Return [x, y] of the center of cell containing provided text 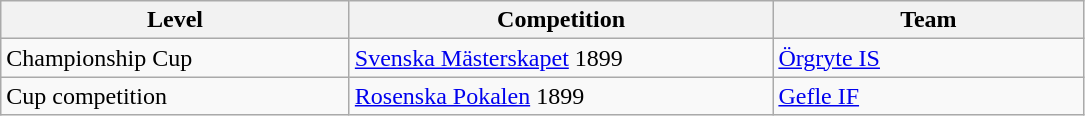
Championship Cup [176, 58]
Rosenska Pokalen 1899 [561, 96]
Svenska Mästerskapet 1899 [561, 58]
Team [928, 20]
Competition [561, 20]
Cup competition [176, 96]
Örgryte IS [928, 58]
Gefle IF [928, 96]
Level [176, 20]
